Output the [X, Y] coordinate of the center of the cell containing the given text.  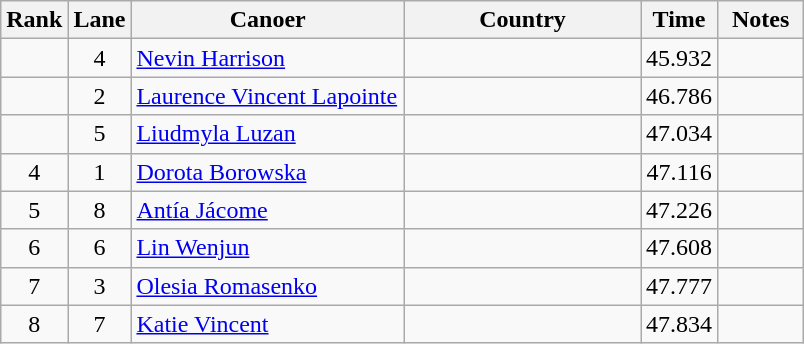
1 [100, 172]
Rank [34, 20]
47.116 [680, 172]
Notes [761, 20]
47.777 [680, 286]
Dorota Borowska [268, 172]
3 [100, 286]
Lane [100, 20]
47.608 [680, 248]
Laurence Vincent Lapointe [268, 96]
47.834 [680, 324]
Katie Vincent [268, 324]
46.786 [680, 96]
45.932 [680, 58]
Nevin Harrison [268, 58]
47.034 [680, 134]
Liudmyla Luzan [268, 134]
Lin Wenjun [268, 248]
Country [522, 20]
Antía Jácome [268, 210]
47.226 [680, 210]
Canoer [268, 20]
2 [100, 96]
Olesia Romasenko [268, 286]
Time [680, 20]
